Capture the cell that displays the provided text and extract its (X, Y) central coordinate. 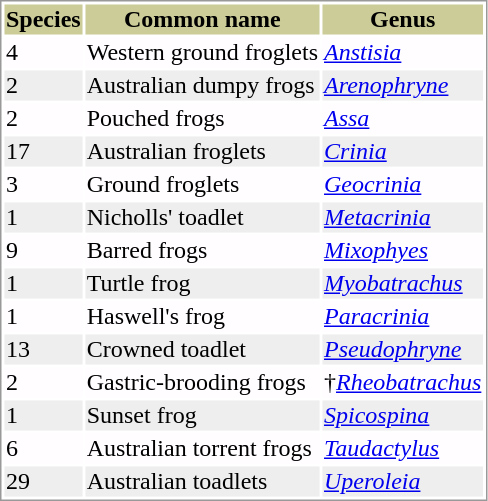
Pouched frogs (202, 119)
†Rheobatrachus (403, 383)
Myobatrachus (403, 283)
Australian toadlets (202, 481)
Ground froglets (202, 185)
29 (43, 481)
3 (43, 185)
Western ground froglets (202, 53)
Mixophyes (403, 251)
Genus (403, 19)
Barred frogs (202, 251)
6 (43, 449)
Australian torrent frogs (202, 449)
Nicholls' toadlet (202, 217)
Arenophryne (403, 85)
Australian froglets (202, 151)
Turtle frog (202, 283)
Geocrinia (403, 185)
Gastric-brooding frogs (202, 383)
Australian dumpy frogs (202, 85)
4 (43, 53)
Common name (202, 19)
Haswell's frog (202, 317)
Uperoleia (403, 481)
Anstisia (403, 53)
17 (43, 151)
Assa (403, 119)
Paracrinia (403, 317)
Crinia (403, 151)
Spicospina (403, 415)
Crowned toadlet (202, 349)
13 (43, 349)
Taudactylus (403, 449)
9 (43, 251)
Species (43, 19)
Sunset frog (202, 415)
Metacrinia (403, 217)
Pseudophryne (403, 349)
